Output the (X, Y) coordinate of the center of the cell containing the given text.  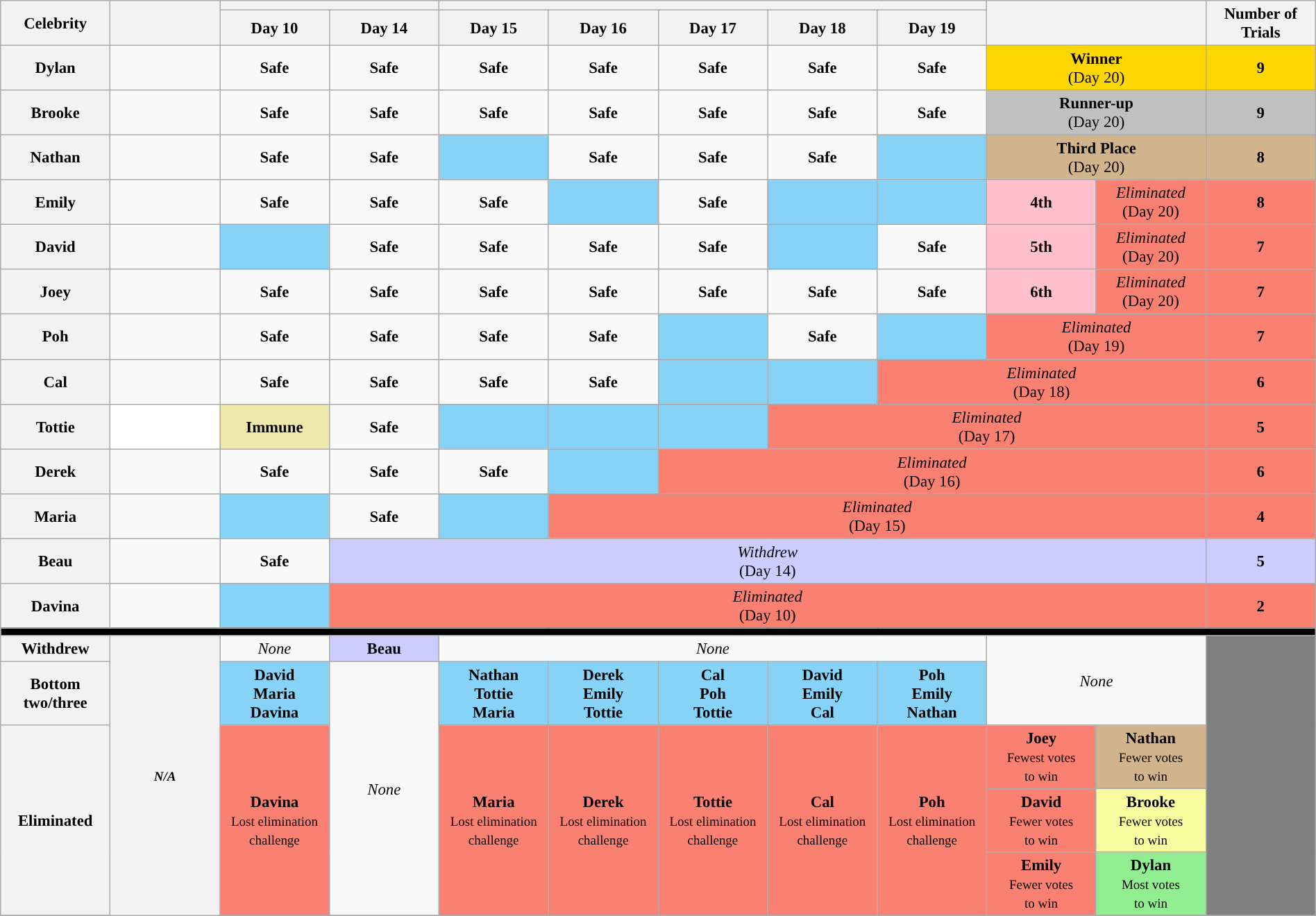
Eliminated (56, 820)
DavidFewer votesto win (1041, 821)
DavidEmilyCal (822, 693)
Runner-up(Day 20) (1097, 112)
BrookeFewer votesto win (1151, 821)
Immune (274, 426)
4th (1041, 203)
Day 17 (713, 28)
Eliminated(Day 17) (987, 426)
Joey (56, 291)
PohEmilyNathan (932, 693)
Maria (56, 516)
Eliminated(Day 15) (877, 516)
Day 14 (384, 28)
Nathan (56, 158)
Emily (56, 203)
Tottie (56, 426)
Number of Trials (1260, 24)
Day 10 (274, 28)
N/A (165, 776)
Poh (56, 337)
4 (1260, 516)
DerekLost eliminationchallenge (603, 820)
Third Place(Day 20) (1097, 158)
NathanTottieMaria (493, 693)
Derek (56, 472)
2 (1260, 607)
CalPohTottie (713, 693)
Eliminated(Day 18) (1042, 382)
Eliminated(Day 10) (768, 607)
Day 18 (822, 28)
CalLost eliminationchallenge (822, 820)
JoeyFewest votesto win (1041, 757)
PohLost eliminationchallenge (932, 820)
Dylan (56, 68)
EmilyFewer votesto win (1041, 884)
Celebrity (56, 24)
5th (1041, 247)
Eliminated(Day 16) (931, 472)
Withdrew(Day 14) (768, 561)
David (56, 247)
Bottom two/three (56, 693)
Davina (56, 607)
Eliminated(Day 19) (1097, 337)
Cal (56, 382)
MariaLost eliminationchallenge (493, 820)
NathanFewer votesto win (1151, 757)
DylanMost votesto win (1151, 884)
DerekEmilyTottie (603, 693)
6th (1041, 291)
Day 19 (932, 28)
Day 16 (603, 28)
Withdrew (56, 649)
Winner(Day 20) (1097, 68)
TottieLost eliminationchallenge (713, 820)
DavinaLost eliminationchallenge (274, 820)
Brooke (56, 112)
Day 15 (493, 28)
DavidMariaDavina (274, 693)
